Return (X, Y) of the center of cell containing provided text 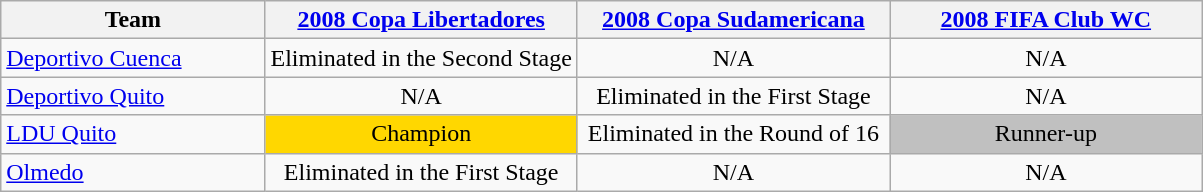
2008 Copa Libertadores (421, 20)
Deportivo Quito (133, 96)
2008 Copa Sudamericana (733, 20)
Runner-up (1046, 134)
Eliminated in the Round of 16 (733, 134)
Olmedo (133, 172)
Deportivo Cuenca (133, 58)
2008 FIFA Club WC (1046, 20)
LDU Quito (133, 134)
Champion (421, 134)
Eliminated in the Second Stage (421, 58)
Team (133, 20)
